Detect which cell encompasses the target text, then output its (x, y) center coordinate. 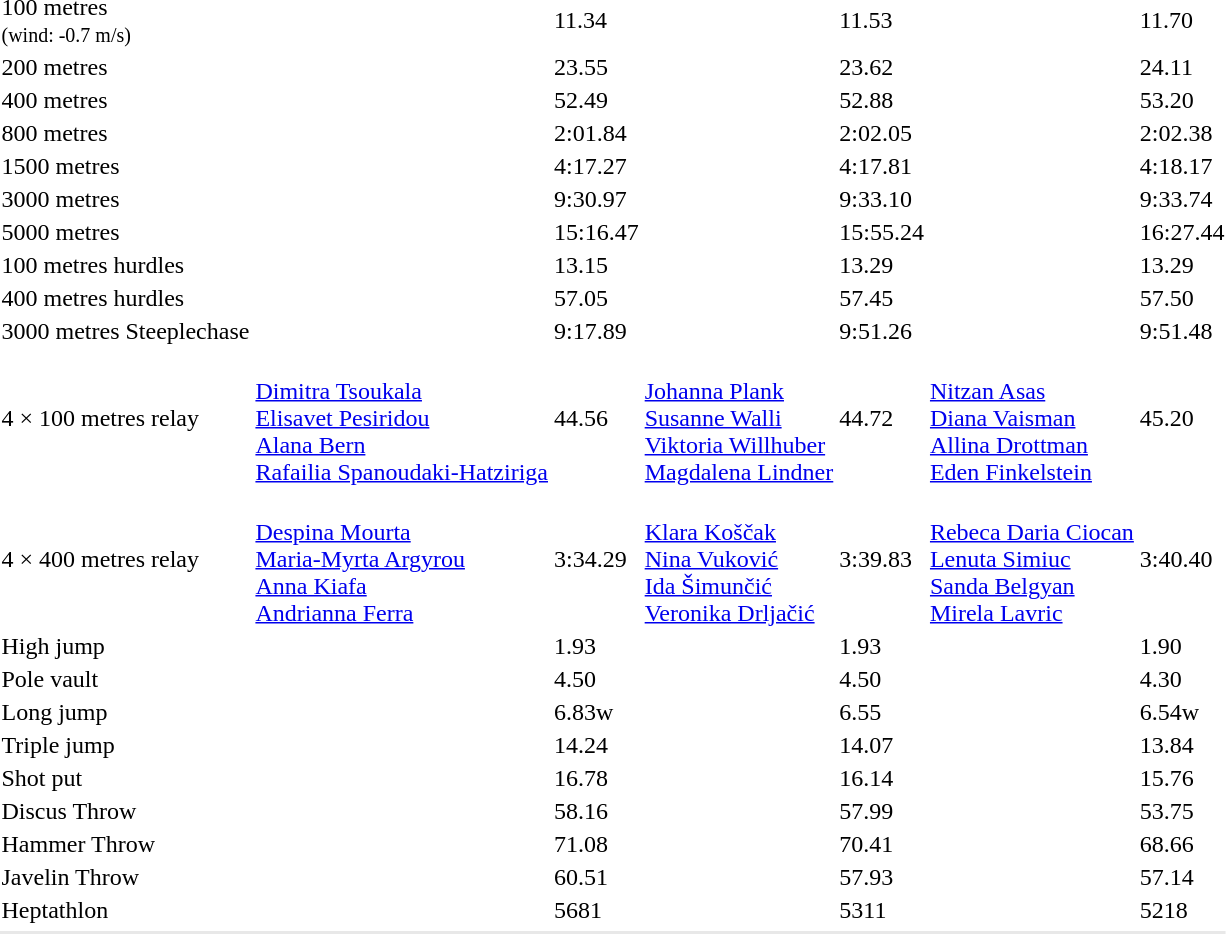
3:39.83 (882, 559)
Triple jump (126, 745)
4 × 400 metres relay (126, 559)
44.72 (882, 418)
57.05 (596, 298)
High jump (126, 646)
2:02.05 (882, 133)
Discus Throw (126, 811)
53.20 (1182, 100)
71.08 (596, 844)
Javelin Throw (126, 877)
5218 (1182, 910)
57.93 (882, 877)
45.20 (1182, 418)
16.78 (596, 778)
1.90 (1182, 646)
Despina MourtaMaria-Myrta ArgyrouAnna KiafaAndrianna Ferra (402, 559)
5000 metres (126, 232)
Rebeca Daria CiocanLenuta SimiucSanda BelgyanMirela Lavric (1032, 559)
14.24 (596, 745)
4:18.17 (1182, 166)
9:33.10 (882, 199)
60.51 (596, 877)
70.41 (882, 844)
Nitzan AsasDiana VaismanAllina DrottmanEden Finkelstein (1032, 418)
800 metres (126, 133)
57.50 (1182, 298)
6.55 (882, 712)
16.14 (882, 778)
24.11 (1182, 67)
Klara KoščakNina VukovićIda ŠimunčićVeronika Drljačić (739, 559)
4 × 100 metres relay (126, 418)
2:02.38 (1182, 133)
44.56 (596, 418)
Long jump (126, 712)
400 metres (126, 100)
9:30.97 (596, 199)
3000 metres Steeplechase (126, 331)
5681 (596, 910)
57.14 (1182, 877)
9:33.74 (1182, 199)
15:55.24 (882, 232)
200 metres (126, 67)
52.49 (596, 100)
13.84 (1182, 745)
9:51.26 (882, 331)
4.30 (1182, 679)
23.55 (596, 67)
57.99 (882, 811)
13.15 (596, 265)
16:27.44 (1182, 232)
68.66 (1182, 844)
14.07 (882, 745)
400 metres hurdles (126, 298)
2:01.84 (596, 133)
52.88 (882, 100)
9:17.89 (596, 331)
5311 (882, 910)
6.83w (596, 712)
58.16 (596, 811)
6.54w (1182, 712)
100 metres hurdles (126, 265)
4:17.81 (882, 166)
3000 metres (126, 199)
Pole vault (126, 679)
3:34.29 (596, 559)
Heptathlon (126, 910)
Hammer Throw (126, 844)
9:51.48 (1182, 331)
53.75 (1182, 811)
Johanna PlankSusanne WalliViktoria WillhuberMagdalena Lindner (739, 418)
57.45 (882, 298)
15:16.47 (596, 232)
Dimitra TsoukalaElisavet PesiridouAlana BernRafailia Spanoudaki-Hatziriga (402, 418)
1500 metres (126, 166)
Shot put (126, 778)
23.62 (882, 67)
3:40.40 (1182, 559)
15.76 (1182, 778)
4:17.27 (596, 166)
